For the text-containing cell, return its midpoint in (X, Y) coordinate format. 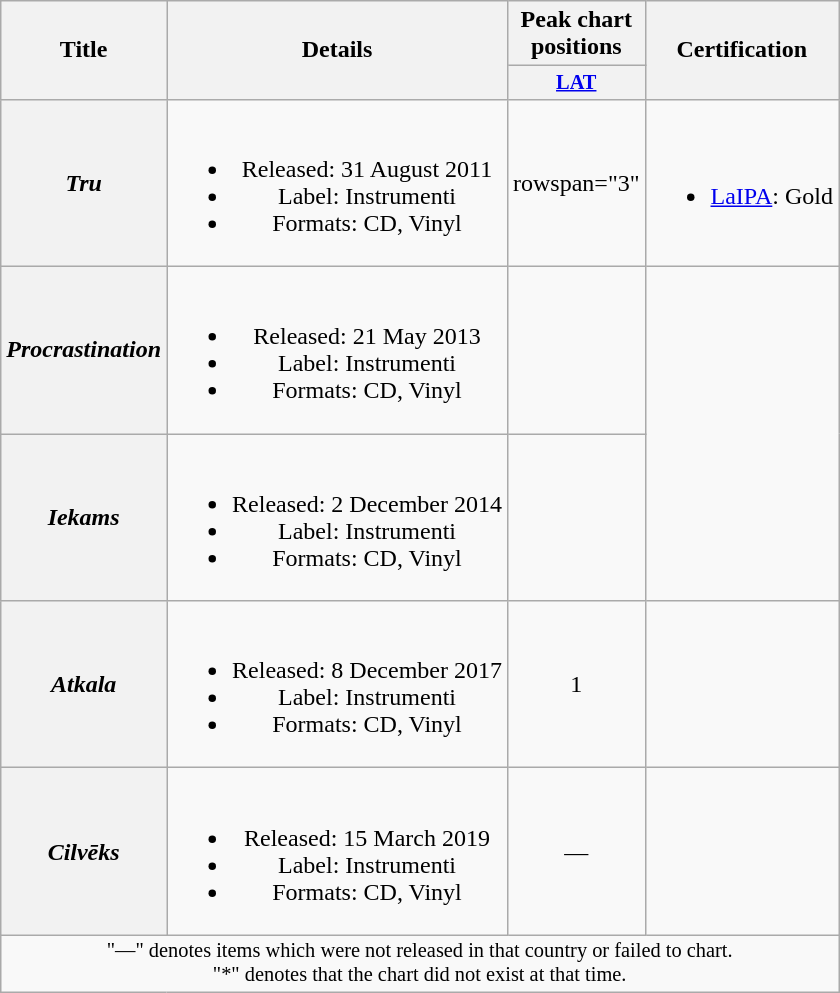
Atkala (84, 684)
"—" denotes items which were not released in that country or failed to chart."*" denotes that the chart did not exist at that time. (420, 964)
Released: 2 December 2014Label: InstrumentiFormats: CD, Vinyl (338, 518)
Iekams (84, 518)
Title (84, 50)
LAT (576, 83)
Details (338, 50)
Certification (742, 50)
Procrastination (84, 350)
Peak chart positions (576, 34)
LaIPA: Gold (742, 182)
Tru (84, 182)
Cilvēks (84, 852)
Released: 31 August 2011Label: InstrumentiFormats: CD, Vinyl (338, 182)
Released: 21 May 2013Label: InstrumentiFormats: CD, Vinyl (338, 350)
1 (576, 684)
Released: 15 March 2019Label: InstrumentiFormats: CD, Vinyl (338, 852)
— (576, 852)
rowspan="3" (576, 182)
Released: 8 December 2017Label: InstrumentiFormats: CD, Vinyl (338, 684)
